Search for the cell housing the specified text and yield its (X, Y) center coordinate. 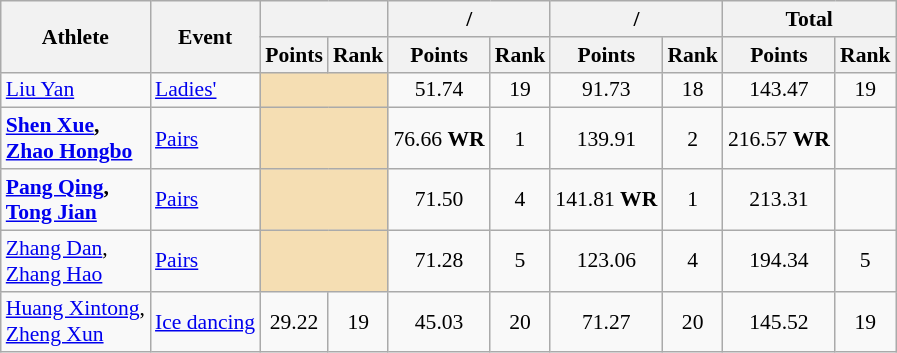
Event (205, 36)
71.28 (438, 260)
Athlete (76, 36)
76.66 WR (438, 138)
71.27 (606, 322)
143.47 (779, 90)
Huang Xintong, Zheng Xun (76, 322)
Shen Xue, Zhao Hongbo (76, 138)
2 (692, 138)
Pang Qing, Tong Jian (76, 200)
Total (810, 19)
45.03 (438, 322)
18 (692, 90)
139.91 (606, 138)
71.50 (438, 200)
194.34 (779, 260)
Ladies' (205, 90)
216.57 WR (779, 138)
Ice dancing (205, 322)
Zhang Dan, Zhang Hao (76, 260)
29.22 (294, 322)
Liu Yan (76, 90)
145.52 (779, 322)
213.31 (779, 200)
141.81 WR (606, 200)
91.73 (606, 90)
123.06 (606, 260)
51.74 (438, 90)
